For the text-containing cell, return its midpoint in [x, y] coordinate format. 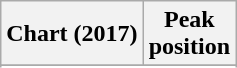
Chart (2017) [72, 34]
Peak position [189, 34]
